Return (X, Y) of the center of cell containing provided text 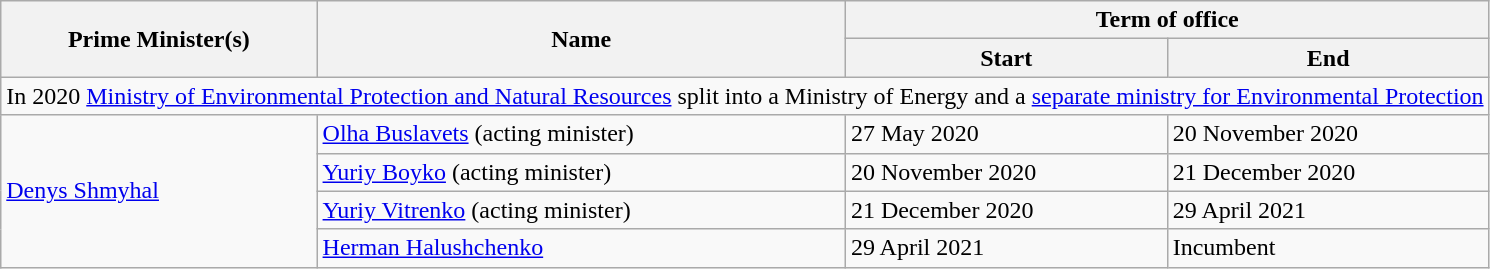
Term of office (1167, 20)
Yuriy Vitrenko (acting minister) (581, 210)
Incumbent (1328, 248)
Herman Halushchenko (581, 248)
Olha Buslavets (acting minister) (581, 134)
Denys Shmyhal (159, 191)
Yuriy Boyko (acting minister) (581, 172)
Name (581, 39)
End (1328, 58)
Prime Minister(s) (159, 39)
Start (1006, 58)
27 May 2020 (1006, 134)
